Extract the [x, y] coordinate from the center of the cell holding the provided text.  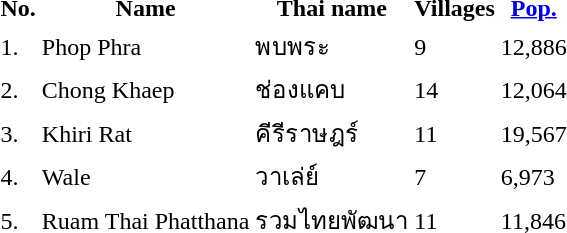
คีรีราษฎร์ [332, 133]
11 [454, 133]
Phop Phra [146, 46]
พบพระ [332, 46]
ช่องแคบ [332, 90]
Wale [146, 176]
9 [454, 46]
Chong Khaep [146, 90]
Khiri Rat [146, 133]
7 [454, 176]
14 [454, 90]
วาเล่ย์ [332, 176]
